Locate the cell with the specified text and output its (x, y) center coordinate. 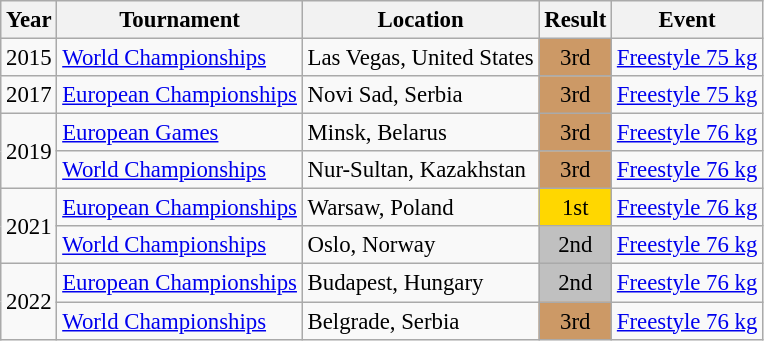
Minsk, Belarus (420, 133)
2021 (29, 226)
Location (420, 20)
European Games (180, 133)
Result (576, 20)
Belgrade, Serbia (420, 321)
Nur-Sultan, Kazakhstan (420, 170)
2017 (29, 95)
Las Vegas, United States (420, 58)
Year (29, 20)
Budapest, Hungary (420, 283)
Event (688, 20)
2022 (29, 302)
Warsaw, Poland (420, 208)
2015 (29, 58)
Oslo, Norway (420, 245)
Tournament (180, 20)
1st (576, 208)
2019 (29, 152)
Novi Sad, Serbia (420, 95)
